Capture the cell that displays the provided text and extract its (X, Y) central coordinate. 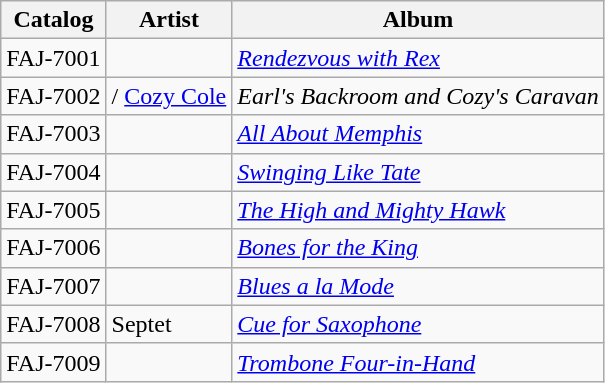
Trombone Four-in-Hand (418, 362)
The High and Mighty Hawk (418, 210)
FAJ-7008 (54, 324)
Swinging Like Tate (418, 172)
FAJ-7004 (54, 172)
All About Memphis (418, 134)
Rendezvous with Rex (418, 58)
FAJ-7001 (54, 58)
Cue for Saxophone (418, 324)
FAJ-7007 (54, 286)
Bones for the King (418, 248)
Artist (169, 20)
Blues a la Mode (418, 286)
FAJ-7003 (54, 134)
FAJ-7009 (54, 362)
Catalog (54, 20)
Septet (169, 324)
FAJ-7005 (54, 210)
FAJ-7006 (54, 248)
FAJ-7002 (54, 96)
Album (418, 20)
/ Cozy Cole (169, 96)
Earl's Backroom and Cozy's Caravan (418, 96)
